Pinpoint the cell where the given text exists, returning its [X, Y] midpoint coordinate. 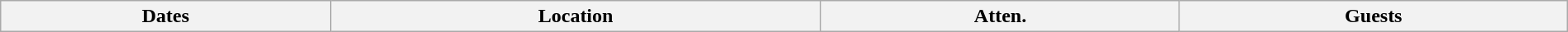
Dates [165, 16]
Atten. [1001, 16]
Guests [1373, 16]
Location [576, 16]
